Capture the cell that displays the provided text and extract its (X, Y) central coordinate. 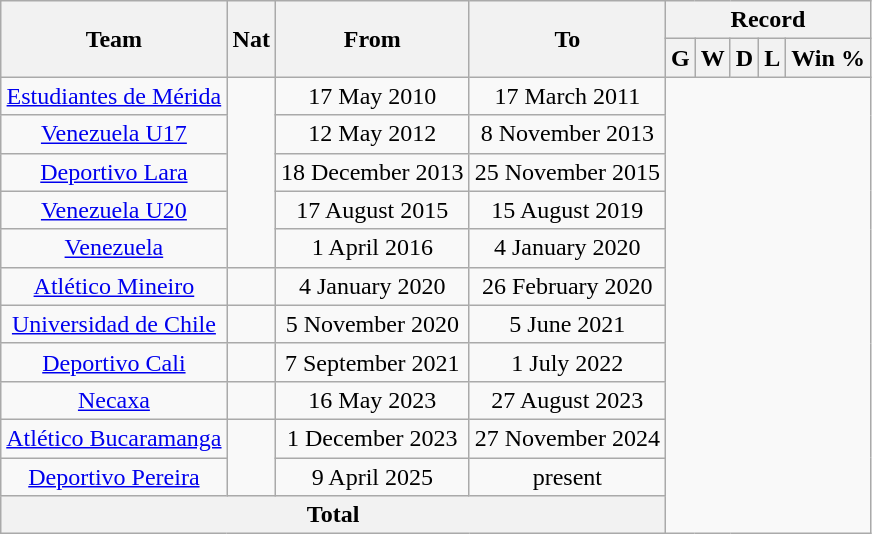
Venezuela (114, 248)
Team (114, 39)
1 July 2022 (567, 362)
5 November 2020 (372, 324)
18 December 2013 (372, 172)
Venezuela U17 (114, 134)
17 March 2011 (567, 96)
Universidad de Chile (114, 324)
5 June 2021 (567, 324)
G (680, 58)
Atlético Bucaramanga (114, 438)
1 December 2023 (372, 438)
Win % (828, 58)
Estudiantes de Mérida (114, 96)
Deportivo Lara (114, 172)
1 April 2016 (372, 248)
17 August 2015 (372, 210)
25 November 2015 (567, 172)
W (712, 58)
Record (768, 20)
8 November 2013 (567, 134)
Atlético Mineiro (114, 286)
16 May 2023 (372, 400)
17 May 2010 (372, 96)
7 September 2021 (372, 362)
To (567, 39)
27 August 2023 (567, 400)
From (372, 39)
9 April 2025 (372, 477)
15 August 2019 (567, 210)
present (567, 477)
Total (334, 515)
Nat (251, 39)
Necaxa (114, 400)
Venezuela U20 (114, 210)
26 February 2020 (567, 286)
27 November 2024 (567, 438)
Deportivo Pereira (114, 477)
Deportivo Cali (114, 362)
D (744, 58)
L (772, 58)
12 May 2012 (372, 134)
